Search for the cell housing the specified text and yield its (X, Y) center coordinate. 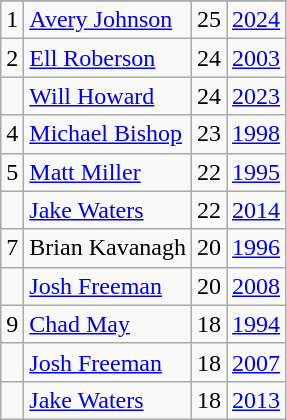
1998 (256, 134)
2023 (256, 96)
5 (12, 172)
23 (208, 134)
2008 (256, 286)
9 (12, 324)
2003 (256, 58)
1 (12, 20)
2013 (256, 400)
Michael Bishop (108, 134)
2007 (256, 362)
4 (12, 134)
2014 (256, 210)
1996 (256, 248)
1994 (256, 324)
Chad May (108, 324)
Will Howard (108, 96)
1995 (256, 172)
Brian Kavanagh (108, 248)
7 (12, 248)
2 (12, 58)
2024 (256, 20)
Ell Roberson (108, 58)
25 (208, 20)
Matt Miller (108, 172)
Avery Johnson (108, 20)
